Scan for the cell matching the given text and deliver its (X, Y) coordinate at center. 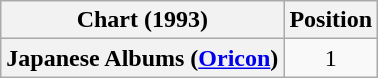
Chart (1993) (142, 20)
Position (331, 20)
Japanese Albums (Oricon) (142, 58)
1 (331, 58)
